Locate the cell with the specified text and output its [x, y] center coordinate. 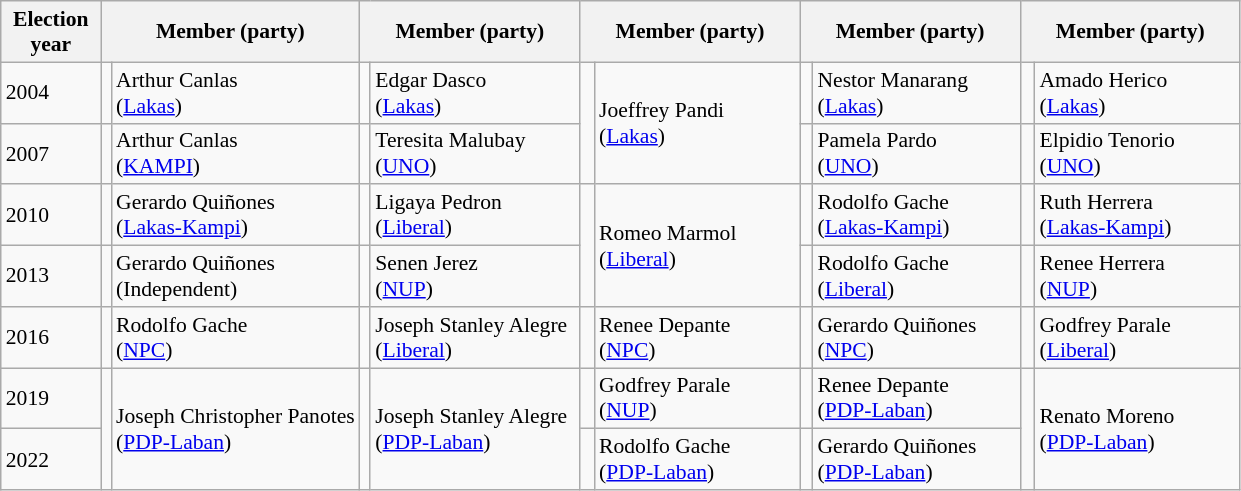
Gerardo Quiñones(PDP-Laban) [916, 460]
2013 [51, 276]
Gerardo Quiñones(Lakas-Kampi) [236, 216]
Arthur Canlas(KAMPI) [236, 154]
Ruth Herrera(Lakas-Kampi) [1137, 216]
Nestor Manarang(Lakas) [916, 92]
Arthur Canlas(Lakas) [236, 92]
2019 [51, 398]
Renee Herrera(NUP) [1137, 276]
2022 [51, 460]
2004 [51, 92]
Elpidio Tenorio(UNO) [1137, 154]
Ligaya Pedron(Liberal) [475, 216]
Joseph Stanley Alegre(Liberal) [475, 338]
Renee Depante(PDP-Laban) [916, 398]
2016 [51, 338]
Teresita Malubay(UNO) [475, 154]
Joeffrey Pandi(Lakas) [697, 123]
Rodolfo Gache(Lakas-Kampi) [916, 216]
Gerardo Quiñones(Independent) [236, 276]
Senen Jerez(NUP) [475, 276]
Renee Depante(NPC) [697, 338]
Rodolfo Gache(NPC) [236, 338]
Gerardo Quiñones(NPC) [916, 338]
Pamela Pardo(UNO) [916, 154]
Godfrey Parale(Liberal) [1137, 338]
Edgar Dasco(Lakas) [475, 92]
Renato Moreno(PDP-Laban) [1137, 429]
Godfrey Parale(NUP) [697, 398]
Joseph Christopher Panotes(PDP-Laban) [236, 429]
Amado Herico(Lakas) [1137, 92]
Joseph Stanley Alegre(PDP-Laban) [475, 429]
2010 [51, 216]
Rodolfo Gache(PDP-Laban) [697, 460]
Electionyear [51, 32]
2007 [51, 154]
Romeo Marmol(Liberal) [697, 246]
Rodolfo Gache(Liberal) [916, 276]
